Find where the given text appears and provide that cell's center as (x, y) coordinate. 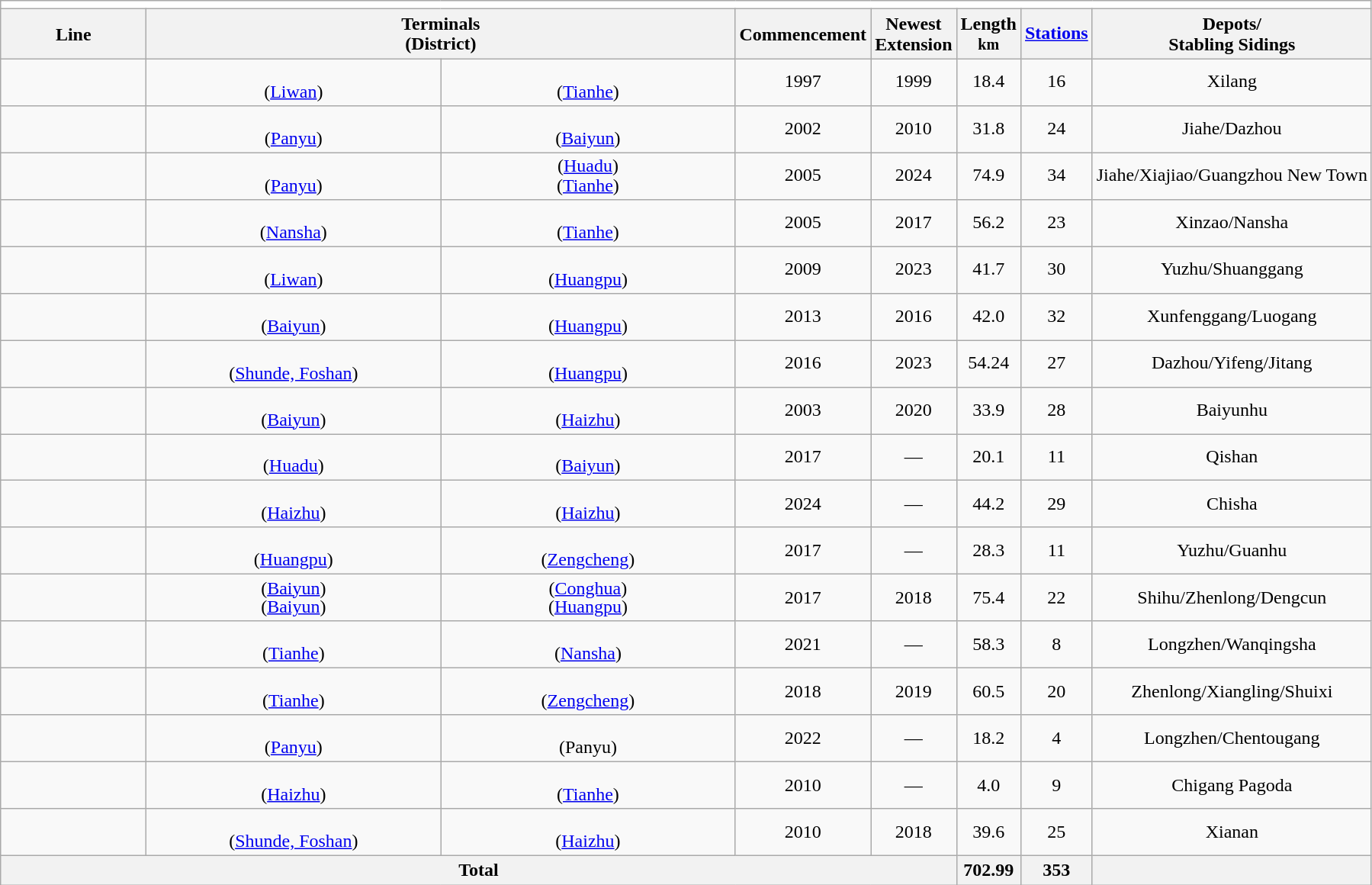
41.7 (988, 270)
Commencement (803, 34)
2013 (803, 316)
56.2 (988, 223)
Total (479, 871)
(Conghua) (Huangpu) (588, 598)
24 (1056, 128)
(Huadu) (Tianhe) (588, 175)
58.3 (988, 644)
27 (1056, 363)
30 (1056, 270)
33.9 (988, 410)
32 (1056, 316)
4.0 (988, 786)
2022 (803, 739)
60.5 (988, 691)
23 (1056, 223)
Qishan (1232, 456)
9 (1056, 786)
Xinzao/Nansha (1232, 223)
Xunfenggang/Luogang (1232, 316)
54.24 (988, 363)
Terminals(District) (441, 34)
22 (1056, 598)
2003 (803, 410)
Xilang (1232, 82)
75.4 (988, 598)
Chisha (1232, 504)
Zhenlong/Xiangling/Shuixi (1232, 691)
Longzhen/Wanqingsha (1232, 644)
2009 (803, 270)
18.2 (988, 739)
Depots/Stabling Sidings (1232, 34)
18.4 (988, 82)
Yuzhu/Shuanggang (1232, 270)
20 (1056, 691)
29 (1056, 504)
2020 (914, 410)
Dazhou/Yifeng/Jitang (1232, 363)
31.8 (988, 128)
Stations (1056, 34)
1999 (914, 82)
Chigang Pagoda (1232, 786)
4 (1056, 739)
Xianan (1232, 832)
(Baiyun) (Baiyun) (294, 598)
20.1 (988, 456)
28.3 (988, 551)
Longzhen/Chentougang (1232, 739)
74.9 (988, 175)
Yuzhu/Guanhu (1232, 551)
1997 (803, 82)
Jiahe/Xiajiao/Guangzhou New Town (1232, 175)
39.6 (988, 832)
8 (1056, 644)
44.2 (988, 504)
(Huadu) (294, 456)
42.0 (988, 316)
353 (1056, 871)
2021 (803, 644)
25 (1056, 832)
34 (1056, 175)
Jiahe/Dazhou (1232, 128)
2019 (914, 691)
Baiyunhu (1232, 410)
28 (1056, 410)
Line (73, 34)
16 (1056, 82)
Shihu/Zhenlong/Dengcun (1232, 598)
2002 (803, 128)
NewestExtension (914, 34)
702.99 (988, 871)
Lengthkm (988, 34)
